Search for the cell housing the specified text and yield its (X, Y) center coordinate. 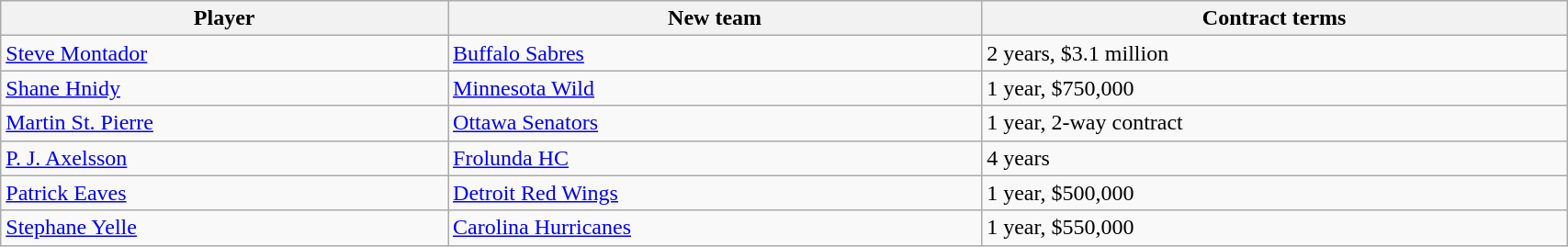
2 years, $3.1 million (1275, 53)
P. J. Axelsson (224, 158)
Frolunda HC (715, 158)
Detroit Red Wings (715, 193)
1 year, $750,000 (1275, 88)
Player (224, 18)
Stephane Yelle (224, 228)
1 year, 2-way contract (1275, 123)
Martin St. Pierre (224, 123)
Shane Hnidy (224, 88)
Patrick Eaves (224, 193)
Steve Montador (224, 53)
New team (715, 18)
Buffalo Sabres (715, 53)
Contract terms (1275, 18)
1 year, $550,000 (1275, 228)
4 years (1275, 158)
Minnesota Wild (715, 88)
Ottawa Senators (715, 123)
1 year, $500,000 (1275, 193)
Carolina Hurricanes (715, 228)
